Find where the given text appears and provide that cell's center as (x, y) coordinate. 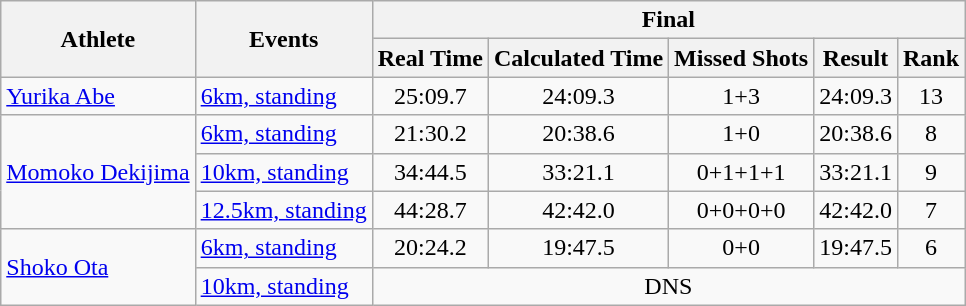
Calculated Time (578, 58)
34:44.5 (430, 172)
1+3 (742, 96)
Yurika Abe (98, 96)
7 (930, 210)
Rank (930, 58)
Result (856, 58)
Shoko Ota (98, 267)
25:09.7 (430, 96)
Final (668, 20)
Momoko Dekijima (98, 172)
0+1+1+1 (742, 172)
0+0+0+0 (742, 210)
DNS (668, 286)
Missed Shots (742, 58)
0+0 (742, 248)
9 (930, 172)
6 (930, 248)
20:24.2 (430, 248)
44:28.7 (430, 210)
12.5km, standing (284, 210)
Events (284, 39)
8 (930, 134)
Athlete (98, 39)
13 (930, 96)
Real Time (430, 58)
21:30.2 (430, 134)
1+0 (742, 134)
